Pinpoint the cell where the given text exists, returning its (X, Y) midpoint coordinate. 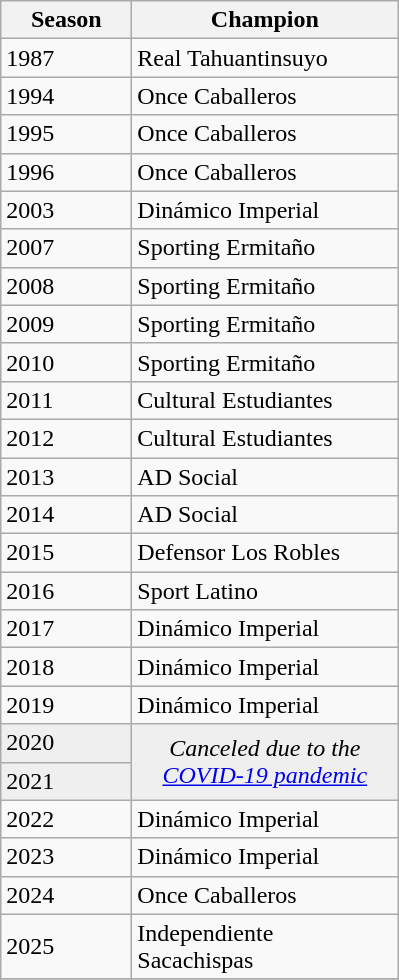
2022 (66, 819)
Real Tahuantinsuyo (265, 58)
1996 (66, 172)
2009 (66, 324)
1987 (66, 58)
Canceled due to the COVID-19 pandemic (265, 762)
2025 (66, 946)
2020 (66, 743)
1995 (66, 134)
2017 (66, 629)
2008 (66, 286)
2011 (66, 400)
2018 (66, 667)
2013 (66, 477)
Defensor Los Robles (265, 553)
2019 (66, 705)
Season (66, 20)
2007 (66, 248)
2024 (66, 895)
1994 (66, 96)
2016 (66, 591)
Champion (265, 20)
2014 (66, 515)
Independiente Sacachispas (265, 946)
2010 (66, 362)
2012 (66, 438)
2021 (66, 781)
2015 (66, 553)
Sport Latino (265, 591)
2023 (66, 857)
2003 (66, 210)
